Extract the (X, Y) coordinate from the center of the cell holding the provided text.  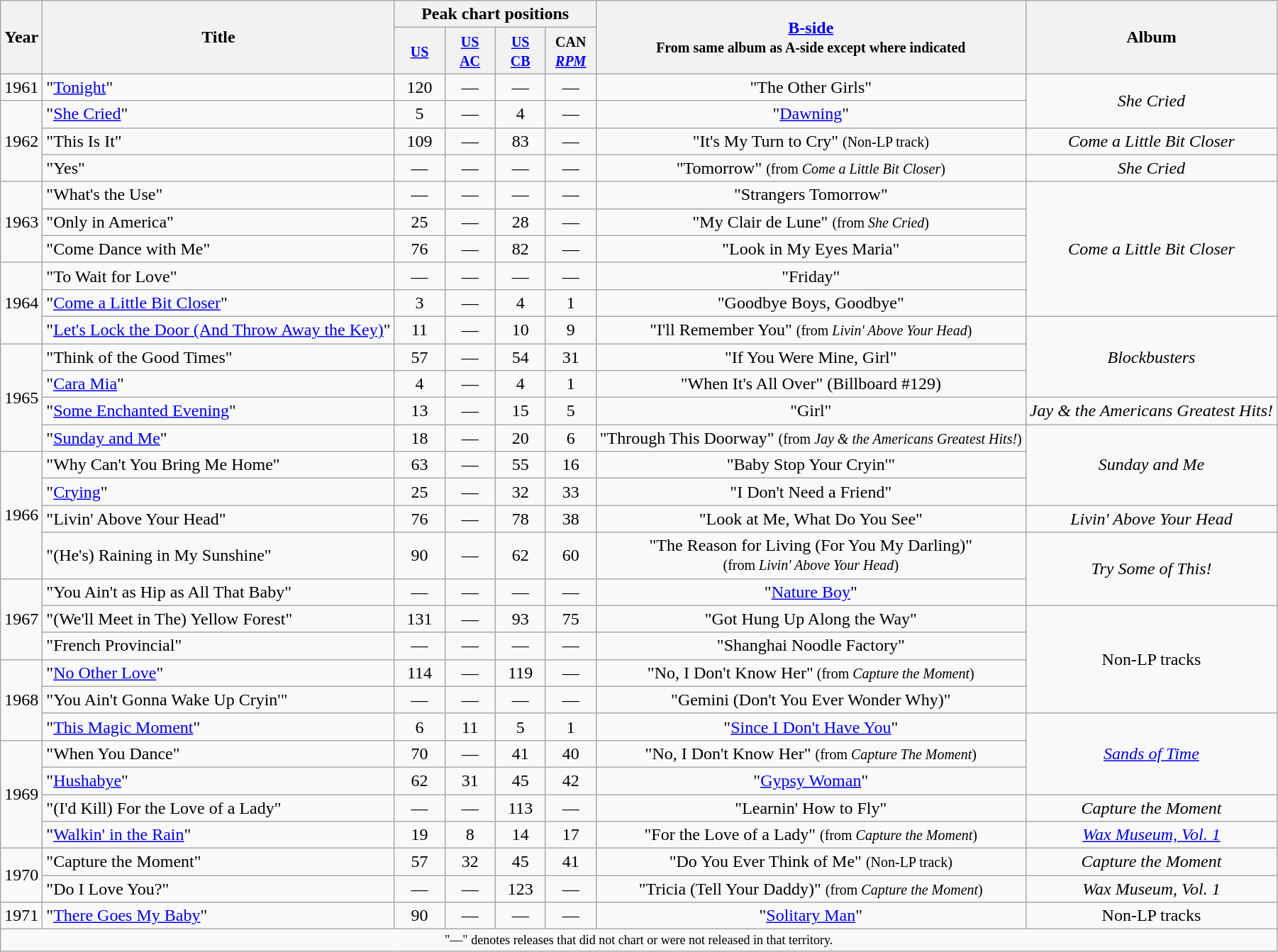
US (420, 51)
CAN RPM (570, 51)
Try Some of This! (1151, 569)
"Look in My Eyes Maria" (811, 249)
"This Is It" (218, 141)
1971 (21, 916)
83 (521, 141)
1963 (21, 222)
"Capture the Moment" (218, 862)
"When You Dance" (218, 754)
63 (420, 465)
Blockbusters (1151, 357)
"Tricia (Tell Your Daddy)" (from Capture the Moment) (811, 889)
"Sunday and Me" (218, 438)
"Tomorrow" (from Come a Little Bit Closer) (811, 168)
"Learnin' How to Fly" (811, 807)
113 (521, 807)
3 (420, 303)
"Crying" (218, 492)
"When It's All Over" (Billboard #129) (811, 384)
"Cara Mia" (218, 384)
109 (420, 141)
1965 (21, 397)
"You Ain't Gonna Wake Up Cryin'" (218, 700)
"Think of the Good Times" (218, 357)
"No Other Love" (218, 673)
Year (21, 37)
28 (521, 222)
"Only in America" (218, 222)
"(I'd Kill) For the Love of a Lady" (218, 807)
1961 (21, 87)
Title (218, 37)
"Livin' Above Your Head" (218, 519)
"Look at Me, What Do You See" (811, 519)
38 (570, 519)
54 (521, 357)
40 (570, 754)
Album (1151, 37)
"(He's) Raining in My Sunshine" (218, 556)
17 (570, 835)
16 (570, 465)
1968 (21, 700)
"Dawning" (811, 114)
1966 (21, 515)
"To Wait for Love" (218, 276)
"Goodbye Boys, Goodbye" (811, 303)
"Come Dance with Me" (218, 249)
B-sideFrom same album as A-side except where indicated (811, 37)
"Do I Love You?" (218, 889)
"There Goes My Baby" (218, 916)
78 (521, 519)
Jay & the Americans Greatest Hits! (1151, 411)
"My Clair de Lune" (from She Cried) (811, 222)
Livin' Above Your Head (1151, 519)
"Solitary Man" (811, 916)
9 (570, 330)
"Come a Little Bit Closer" (218, 303)
"Girl" (811, 411)
"The Reason for Living (For You My Darling)"(from Livin' Above Your Head) (811, 556)
Peak chart positions (495, 14)
"I Don't Need a Friend" (811, 492)
"No, I Don't Know Her" (from Capture The Moment) (811, 754)
55 (521, 465)
"She Cried" (218, 114)
33 (570, 492)
14 (521, 835)
"What's the Use" (218, 195)
15 (521, 411)
"—" denotes releases that did not chart or were not released in that territory. (639, 940)
"No, I Don't Know Her" (from Capture the Moment) (811, 673)
70 (420, 754)
"Since I Don't Have You" (811, 727)
"Some Enchanted Evening" (218, 411)
"It's My Turn to Cry" (Non-LP track) (811, 141)
"I'll Remember You" (from Livin' Above Your Head) (811, 330)
"Got Hung Up Along the Way" (811, 619)
"Let's Lock the Door (And Throw Away the Key)" (218, 330)
18 (420, 438)
"This Magic Moment" (218, 727)
"Nature Boy" (811, 592)
"French Provincial" (218, 646)
114 (420, 673)
"If You Were Mine, Girl" (811, 357)
"Tonight" (218, 87)
USAC (469, 51)
"Gemini (Don't You Ever Wonder Why)" (811, 700)
119 (521, 673)
"Yes" (218, 168)
"Gypsy Woman" (811, 780)
1969 (21, 794)
123 (521, 889)
8 (469, 835)
"Strangers Tomorrow" (811, 195)
19 (420, 835)
20 (521, 438)
"Through This Doorway" (from Jay & the Americans Greatest Hits!) (811, 438)
"Hushabye" (218, 780)
60 (570, 556)
USCB (521, 51)
1964 (21, 303)
13 (420, 411)
82 (521, 249)
"Why Can't You Bring Me Home" (218, 465)
"Friday" (811, 276)
"Shanghai Noodle Factory" (811, 646)
"Walkin' in the Rain" (218, 835)
Sunday and Me (1151, 465)
"You Ain't as Hip as All That Baby" (218, 592)
10 (521, 330)
131 (420, 619)
120 (420, 87)
93 (521, 619)
1970 (21, 875)
1962 (21, 141)
42 (570, 780)
"(We'll Meet in The) Yellow Forest" (218, 619)
"The Other Girls" (811, 87)
Sands of Time (1151, 754)
1967 (21, 619)
"Baby Stop Your Cryin'" (811, 465)
"Do You Ever Think of Me" (Non-LP track) (811, 862)
75 (570, 619)
"For the Love of a Lady" (from Capture the Moment) (811, 835)
